For the text-containing cell, return its midpoint in (X, Y) coordinate format. 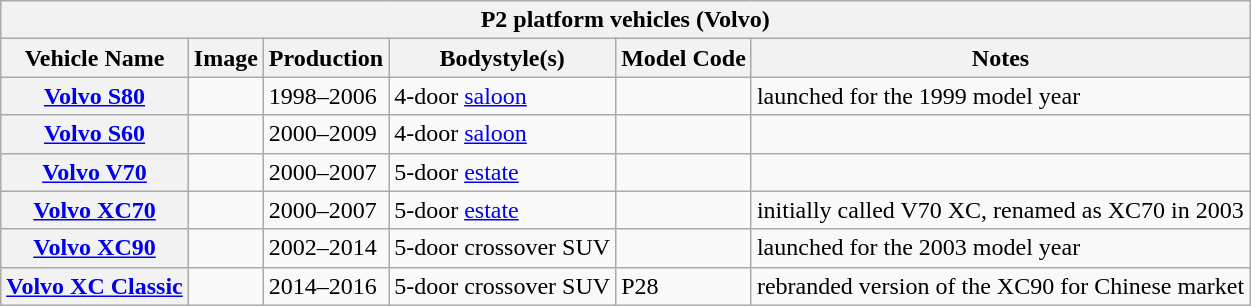
Volvo XC70 (95, 210)
2002–2014 (326, 248)
Volvo XC90 (95, 248)
Model Code (684, 58)
Volvo XC Classic (95, 286)
launched for the 1999 model year (1000, 96)
1998–2006 (326, 96)
Volvo S80 (95, 96)
rebranded version of the XC90 for Chinese market (1000, 286)
Bodystyle(s) (502, 58)
P2 platform vehicles (Volvo) (626, 20)
Image (226, 58)
2000–2009 (326, 134)
Volvo S60 (95, 134)
Volvo V70 (95, 172)
2014–2016 (326, 286)
P28 (684, 286)
Vehicle Name (95, 58)
initially called V70 XC, renamed as XC70 in 2003 (1000, 210)
Notes (1000, 58)
launched for the 2003 model year (1000, 248)
Production (326, 58)
